Determine the [X, Y] coordinate at the center of the cell enclosing the given text.  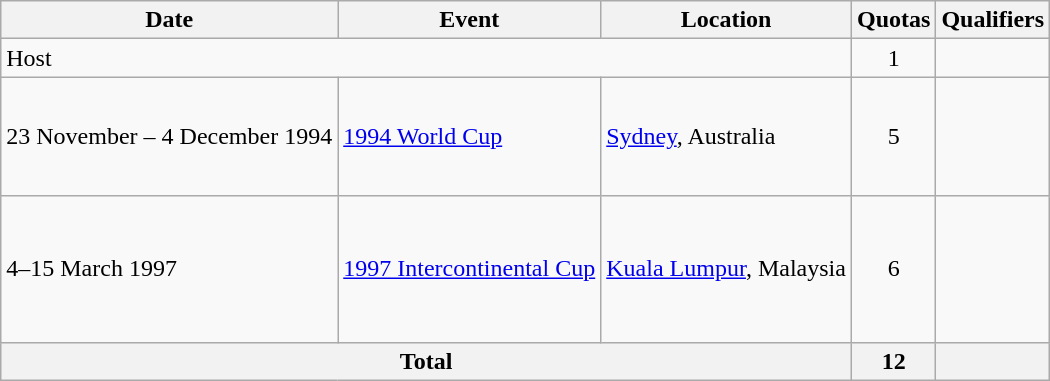
Location [726, 20]
Host [426, 58]
12 [893, 361]
1 [893, 58]
6 [893, 269]
Quotas [893, 20]
23 November – 4 December 1994 [170, 136]
1997 Intercontinental Cup [470, 269]
Kuala Lumpur, Malaysia [726, 269]
Sydney, Australia [726, 136]
Qualifiers [993, 20]
4–15 March 1997 [170, 269]
Event [470, 20]
5 [893, 136]
Date [170, 20]
Total [426, 361]
1994 World Cup [470, 136]
